Return [X, Y] of the center of cell containing provided text 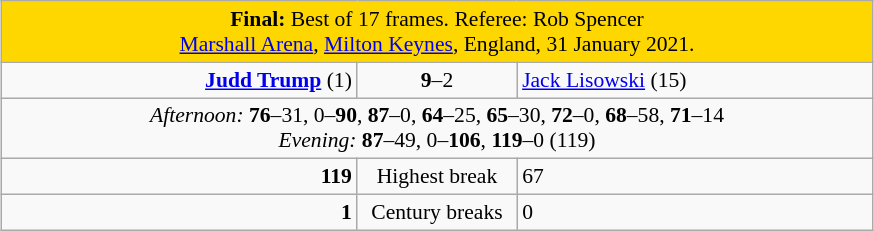
119 [180, 177]
0 [694, 213]
Judd Trump (1) [180, 80]
1 [180, 213]
Final: Best of 17 frames. Referee: Rob SpencerMarshall Arena, Milton Keynes, England, 31 January 2021. [437, 32]
Jack Lisowski (15) [694, 80]
9–2 [437, 80]
67 [694, 177]
Century breaks [437, 213]
Highest break [437, 177]
Afternoon: 76–31, 0–90, 87–0, 64–25, 65–30, 72–0, 68–58, 71–14 Evening: 87–49, 0–106, 119–0 (119) [437, 128]
